Determine the (X, Y) coordinate at the center of the cell enclosing the given text.  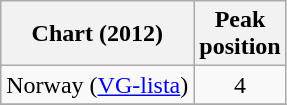
Chart (2012) (98, 34)
Norway (VG-lista) (98, 85)
4 (240, 85)
Peak position (240, 34)
